For the text-containing cell, return its midpoint in [x, y] coordinate format. 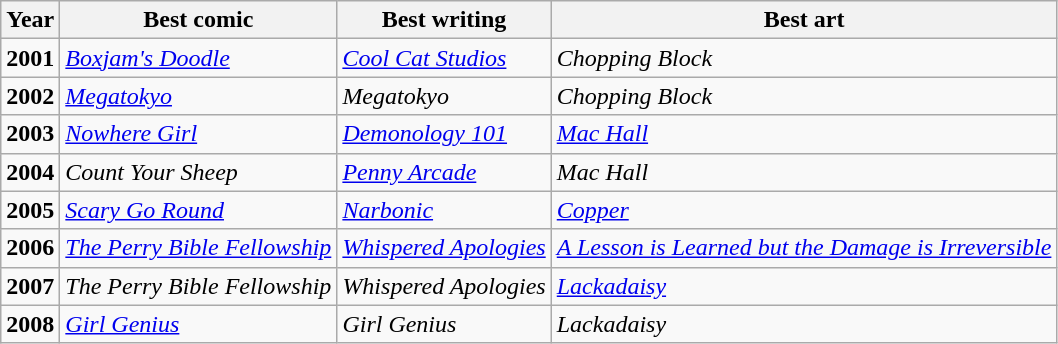
2003 [30, 134]
Narbonic [444, 210]
Demonology 101 [444, 134]
Copper [804, 210]
Cool Cat Studios [444, 58]
Boxjam's Doodle [198, 58]
Nowhere Girl [198, 134]
Scary Go Round [198, 210]
2006 [30, 248]
Count Your Sheep [198, 172]
Best writing [444, 20]
Penny Arcade [444, 172]
Best art [804, 20]
2005 [30, 210]
A Lesson is Learned but the Damage is Irreversible [804, 248]
2001 [30, 58]
Year [30, 20]
2004 [30, 172]
2002 [30, 96]
2007 [30, 286]
2008 [30, 324]
Best comic [198, 20]
